Identify which cell holds the provided text, then report its (X, Y) central coordinate. 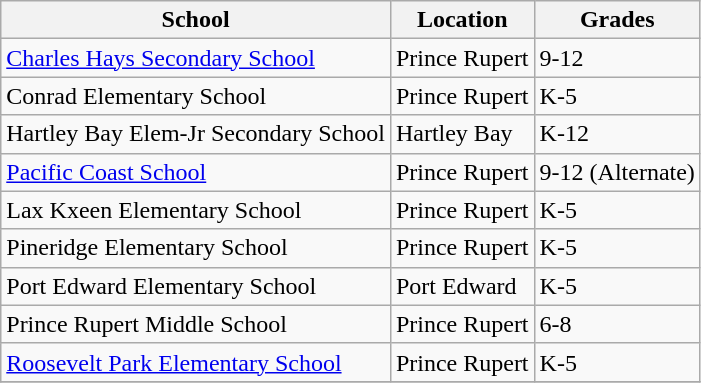
K-12 (617, 134)
Lax Kxeen Elementary School (196, 210)
Charles Hays Secondary School (196, 58)
Hartley Bay (462, 134)
Hartley Bay Elem-Jr Secondary School (196, 134)
Location (462, 20)
School (196, 20)
Conrad Elementary School (196, 96)
Port Edward Elementary School (196, 286)
Pacific Coast School (196, 172)
6-8 (617, 324)
9-12 (Alternate) (617, 172)
Pineridge Elementary School (196, 248)
9-12 (617, 58)
Roosevelt Park Elementary School (196, 362)
Prince Rupert Middle School (196, 324)
Grades (617, 20)
Port Edward (462, 286)
